Scan for the cell matching the given text and deliver its (x, y) coordinate at center. 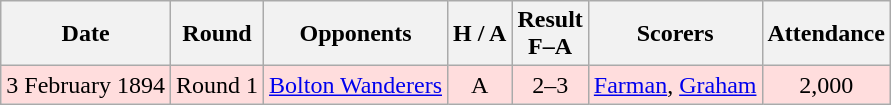
Opponents (356, 34)
Scorers (675, 34)
Round (216, 34)
Farman, Graham (675, 85)
ResultF–A (550, 34)
Date (86, 34)
2–3 (550, 85)
2,000 (826, 85)
H / A (480, 34)
A (480, 85)
3 February 1894 (86, 85)
Bolton Wanderers (356, 85)
Round 1 (216, 85)
Attendance (826, 34)
